Determine the (x, y) coordinate at the center of the cell enclosing the given text.  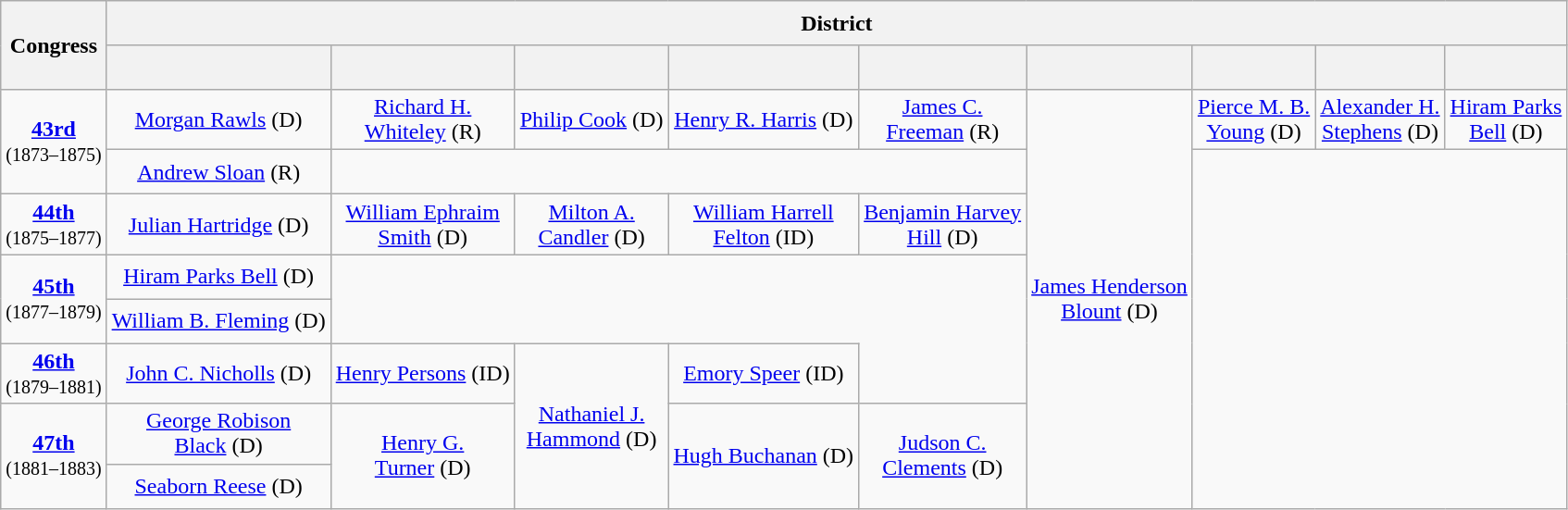
Andrew Sloan (R) (218, 172)
District (837, 23)
45th(1877–1879) (54, 299)
43rd(1873–1875) (54, 143)
Nathaniel J.Hammond (D) (591, 426)
Henry Persons (ID) (422, 374)
William B. Fleming (D) (218, 321)
Hugh Buchanan (D) (764, 455)
Judson C.Clements (D) (942, 455)
Morgan Rawls (D) (218, 120)
Julian Hartridge (D) (218, 224)
Hiram ParksBell (D) (1506, 120)
William EphraimSmith (D) (422, 224)
Seaborn Reese (D) (218, 486)
Milton A.Candler (D) (591, 224)
Alexander H.Stephens (D) (1380, 120)
Henry R. Harris (D) (764, 120)
Henry G.Turner (D) (422, 455)
46th(1879–1881) (54, 374)
William HarrellFelton (ID) (764, 224)
Richard H.Whiteley (R) (422, 120)
44th(1875–1877) (54, 224)
Philip Cook (D) (591, 120)
Benjamin HarveyHill (D) (942, 224)
James C.Freeman (R) (942, 120)
Hiram Parks Bell (D) (218, 277)
Emory Speer (ID) (764, 374)
Pierce M. B.Young (D) (1253, 120)
John C. Nicholls (D) (218, 374)
47th(1881–1883) (54, 455)
George RobisonBlack (D) (218, 433)
James HendersonBlount (D) (1110, 299)
Congress (54, 45)
